For the text-containing cell, return its midpoint in (X, Y) coordinate format. 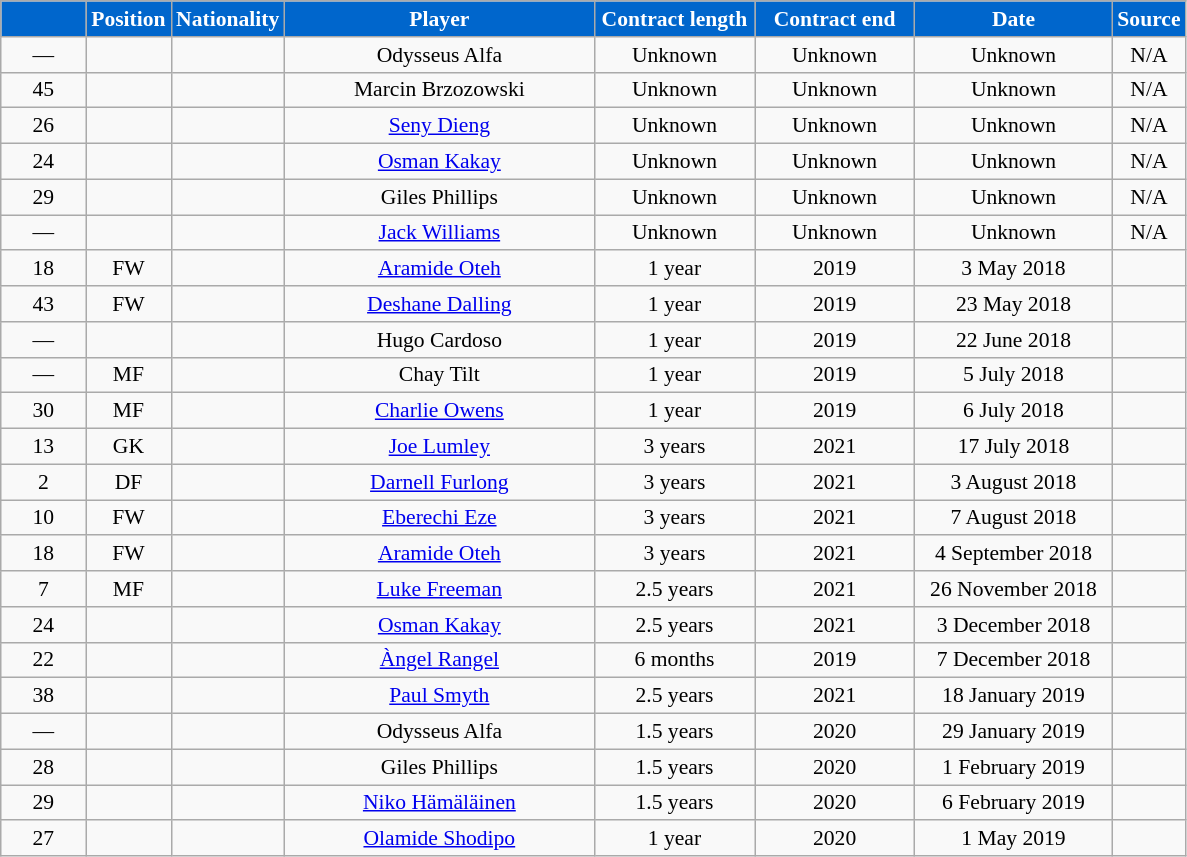
17 July 2018 (1014, 447)
Contract end (835, 19)
Seny Dieng (439, 126)
DF (128, 482)
3 December 2018 (1014, 625)
Hugo Cardoso (439, 340)
2 (44, 482)
7 December 2018 (1014, 660)
Joe Lumley (439, 447)
43 (44, 304)
26 November 2018 (1014, 589)
7 August 2018 (1014, 518)
Chay Tilt (439, 375)
Source (1148, 19)
28 (44, 767)
4 September 2018 (1014, 554)
22 (44, 660)
3 May 2018 (1014, 269)
26 (44, 126)
Date (1014, 19)
Marcin Brzozowski (439, 90)
22 June 2018 (1014, 340)
10 (44, 518)
GK (128, 447)
38 (44, 696)
Niko Hämäläinen (439, 803)
18 January 2019 (1014, 696)
Paul Smyth (439, 696)
Àngel Rangel (439, 660)
3 August 2018 (1014, 482)
Charlie Owens (439, 411)
6 July 2018 (1014, 411)
Luke Freeman (439, 589)
7 (44, 589)
5 July 2018 (1014, 375)
Deshane Dalling (439, 304)
Olamide Shodipo (439, 839)
30 (44, 411)
Player (439, 19)
Contract length (674, 19)
1 May 2019 (1014, 839)
Darnell Furlong (439, 482)
6 months (674, 660)
45 (44, 90)
Nationality (228, 19)
13 (44, 447)
Jack Williams (439, 233)
Eberechi Eze (439, 518)
6 February 2019 (1014, 803)
29 January 2019 (1014, 732)
1 February 2019 (1014, 767)
Position (128, 19)
27 (44, 839)
23 May 2018 (1014, 304)
